Return the [x, y] coordinate for the center point of the cell that contains the specified text.  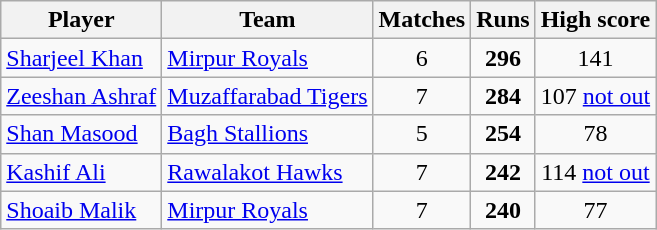
Muzaffarabad Tigers [268, 96]
Zeeshan Ashraf [82, 96]
141 [596, 58]
107 not out [596, 96]
Player [82, 20]
Matches [422, 20]
Bagh Stallions [268, 134]
High score [596, 20]
296 [503, 58]
Kashif Ali [82, 172]
114 not out [596, 172]
78 [596, 134]
Sharjeel Khan [82, 58]
77 [596, 210]
284 [503, 96]
Team [268, 20]
240 [503, 210]
254 [503, 134]
Shan Masood [82, 134]
5 [422, 134]
242 [503, 172]
Runs [503, 20]
Rawalakot Hawks [268, 172]
6 [422, 58]
Shoaib Malik [82, 210]
